Return the (x, y) coordinate for the center point of the cell that contains the specified text.  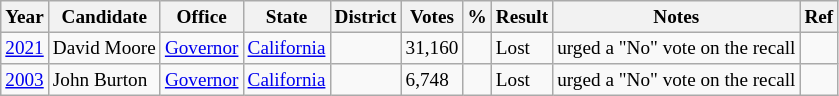
Votes (432, 17)
Candidate (104, 17)
District (366, 17)
Notes (676, 17)
State (286, 17)
Office (202, 17)
Ref (819, 17)
Year (25, 17)
% (477, 17)
David Moore (104, 48)
31,160 (432, 48)
2021 (25, 48)
6,748 (432, 80)
Result (522, 17)
John Burton (104, 80)
2003 (25, 80)
